Detect which cell encompasses the target text, then output its (x, y) center coordinate. 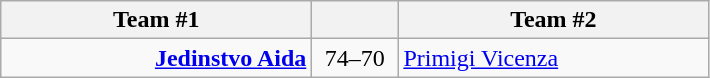
Jedinstvo Aida (156, 58)
Team #1 (156, 20)
Primigi Vicenza (554, 58)
74–70 (355, 58)
Team #2 (554, 20)
